Locate the cell with the specified text and output its [X, Y] center coordinate. 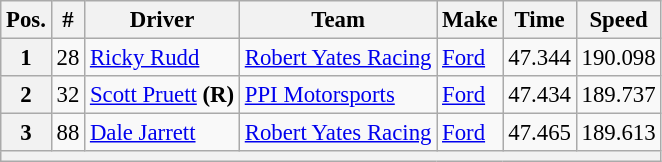
189.613 [618, 133]
Scott Pruett (R) [162, 95]
88 [68, 133]
Pos. [26, 20]
Team [338, 20]
32 [68, 95]
PPI Motorsports [338, 95]
Dale Jarrett [162, 133]
Driver [162, 20]
28 [68, 58]
Time [540, 20]
Ricky Rudd [162, 58]
47.434 [540, 95]
190.098 [618, 58]
47.344 [540, 58]
# [68, 20]
2 [26, 95]
1 [26, 58]
189.737 [618, 95]
3 [26, 133]
Speed [618, 20]
47.465 [540, 133]
Make [470, 20]
